Identify which cell holds the provided text, then report its [x, y] central coordinate. 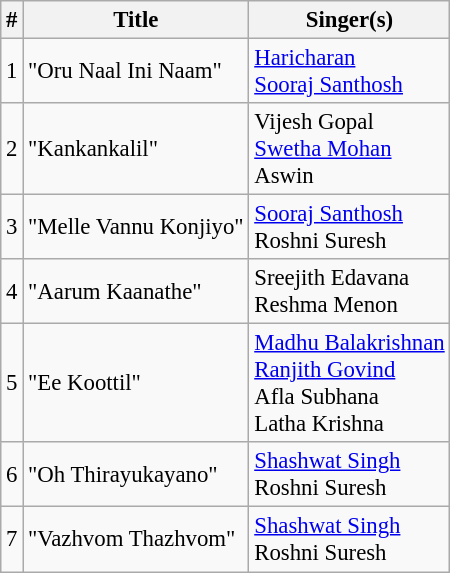
Sreejith EdavanaReshma Menon [350, 292]
Sooraj SanthoshRoshni Suresh [350, 228]
"Kankankalil" [136, 149]
# [12, 20]
Vijesh GopalSwetha MohanAswin [350, 149]
Madhu BalakrishnanRanjith GovindAfla SubhanaLatha Krishna [350, 384]
3 [12, 228]
"Ee Koottil" [136, 384]
5 [12, 384]
"Melle Vannu Konjiyo" [136, 228]
Title [136, 20]
2 [12, 149]
Singer(s) [350, 20]
4 [12, 292]
"Vazhvom Thazhvom" [136, 540]
HaricharanSooraj Santhosh [350, 72]
"Oh Thirayukayano" [136, 474]
"Oru Naal Ini Naam" [136, 72]
"Aarum Kaanathe" [136, 292]
6 [12, 474]
1 [12, 72]
7 [12, 540]
